Pinpoint the cell where the given text exists, returning its (X, Y) midpoint coordinate. 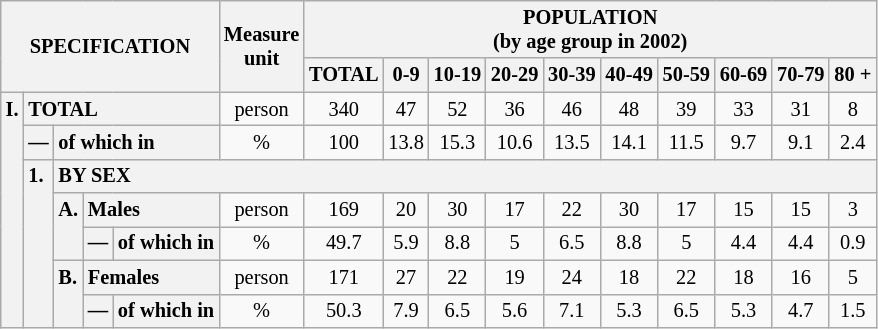
48 (628, 109)
47 (406, 109)
13.8 (406, 142)
169 (344, 210)
Males (151, 210)
19 (514, 277)
340 (344, 109)
100 (344, 142)
5.9 (406, 243)
SPECIFICATION (110, 46)
POPULATION (by age group in 2002) (590, 29)
40-49 (628, 75)
7.1 (572, 311)
Measure unit (262, 46)
10-19 (458, 75)
13.5 (572, 142)
171 (344, 277)
33 (744, 109)
4.7 (800, 311)
B. (68, 294)
49.7 (344, 243)
1. (38, 243)
1.5 (852, 311)
2.4 (852, 142)
10.6 (514, 142)
39 (686, 109)
0.9 (852, 243)
I. (12, 210)
BY SEX (466, 176)
70-79 (800, 75)
0-9 (406, 75)
16 (800, 277)
31 (800, 109)
24 (572, 277)
52 (458, 109)
46 (572, 109)
60-69 (744, 75)
11.5 (686, 142)
9.7 (744, 142)
9.1 (800, 142)
20-29 (514, 75)
8 (852, 109)
80 + (852, 75)
27 (406, 277)
15.3 (458, 142)
7.9 (406, 311)
14.1 (628, 142)
5.6 (514, 311)
50.3 (344, 311)
36 (514, 109)
50-59 (686, 75)
30-39 (572, 75)
Females (151, 277)
A. (68, 226)
20 (406, 210)
3 (852, 210)
